Return the [x, y] coordinate for the center point of the cell that contains the specified text.  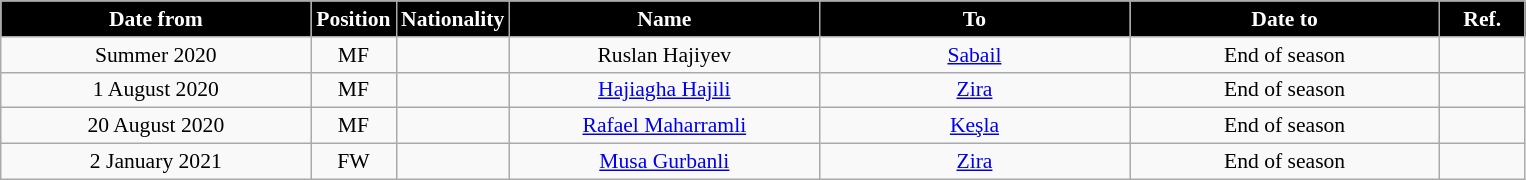
Keşla [974, 126]
FW [354, 162]
Name [664, 19]
Date from [156, 19]
20 August 2020 [156, 126]
Summer 2020 [156, 55]
Musa Gurbanli [664, 162]
Ruslan Hajiyev [664, 55]
2 January 2021 [156, 162]
Date to [1285, 19]
Nationality [452, 19]
Rafael Maharramli [664, 126]
Ref. [1482, 19]
Hajiagha Hajili [664, 90]
Sabail [974, 55]
Position [354, 19]
1 August 2020 [156, 90]
To [974, 19]
